Find where the given text appears and provide that cell's center as (X, Y) coordinate. 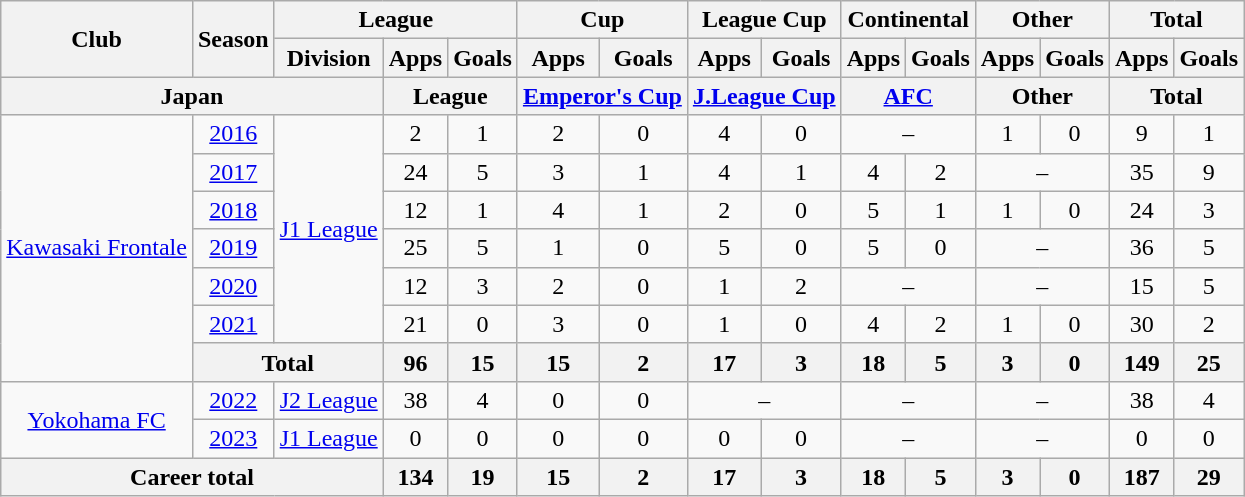
AFC (908, 96)
2019 (233, 248)
Continental (908, 20)
19 (483, 477)
Emperor's Cup (602, 96)
36 (1141, 248)
Division (328, 58)
2022 (233, 400)
29 (1209, 477)
2016 (233, 134)
Season (233, 39)
149 (1141, 362)
2018 (233, 210)
21 (415, 324)
35 (1141, 172)
League Cup (764, 20)
Club (97, 39)
2017 (233, 172)
187 (1141, 477)
J.League Cup (764, 96)
Kawasaki Frontale (97, 248)
Yokohama FC (97, 419)
30 (1141, 324)
134 (415, 477)
Japan (192, 96)
2020 (233, 286)
2023 (233, 438)
J2 League (328, 400)
96 (415, 362)
Cup (602, 20)
2021 (233, 324)
Career total (192, 477)
